From the cell containing the given text, extract its center point as [x, y] coordinate. 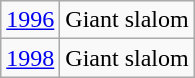
1996 [30, 20]
1998 [30, 58]
